Pinpoint the cell where the given text exists, returning its [x, y] midpoint coordinate. 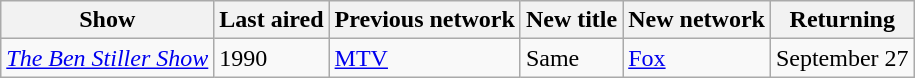
Returning [842, 20]
1990 [272, 58]
Previous network [424, 20]
The Ben Stiller Show [108, 58]
New title [571, 20]
Show [108, 20]
Last aired [272, 20]
September 27 [842, 58]
Fox [697, 58]
Same [571, 58]
New network [697, 20]
MTV [424, 58]
